From the cell containing the given text, extract its center point as [X, Y] coordinate. 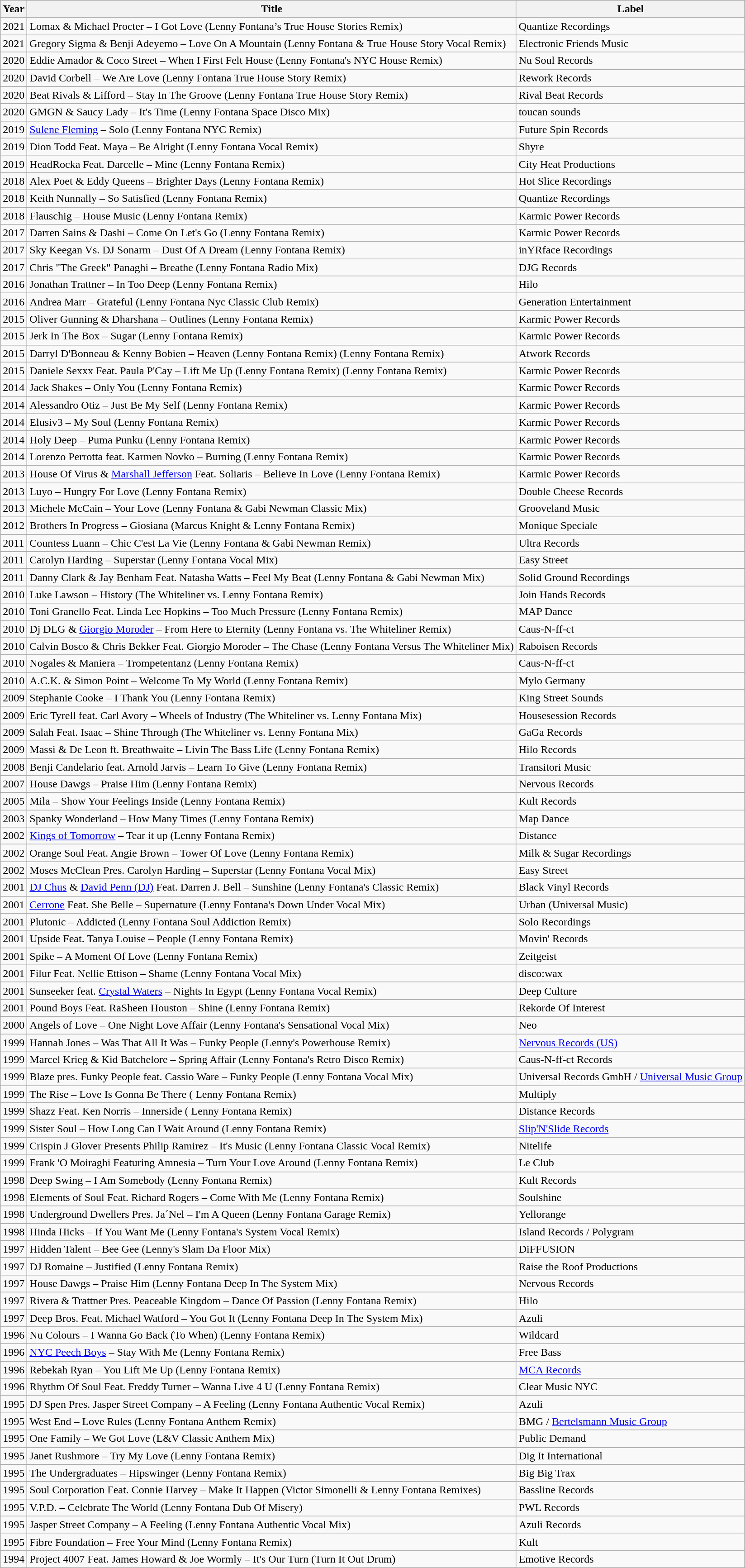
Calvin Bosco & Chris Bekker Feat. Giorgio Moroder – The Chase (Lenny Fontana Versus The Whiteliner Mix) [271, 646]
2000 [14, 1025]
Beat Rivals & Lifford – Stay In The Groove (Lenny Fontana True House Story Remix) [271, 95]
Dj DLG & Giorgio Moroder – From Here to Eternity (Lenny Fontana vs. The Whiteliner Remix) [271, 629]
Alessandro Otiz – Just Be My Self (Lenny Fontana Remix) [271, 405]
Hilo Records [631, 749]
Mylo Germany [631, 681]
Movin' Records [631, 939]
Deep Swing – I Am Somebody (Lenny Fontana Remix) [271, 1180]
Janet Rushmore – Try My Love (Lenny Fontana Remix) [271, 1456]
Project 4007 Feat. James Howard & Joe Wormly – It's Our Turn (Turn It Out Drum) [271, 1559]
Universal Records GmbH / Universal Music Group [631, 1077]
Public Demand [631, 1439]
MCA Records [631, 1370]
Chris "The Greek" Panaghi – Breathe (Lenny Fontana Radio Mix) [271, 267]
Stephanie Cooke – I Thank You (Lenny Fontana Remix) [271, 698]
Benji Candelario feat. Arnold Jarvis – Learn To Give (Lenny Fontana Remix) [271, 767]
Rhythm Of Soul Feat. Freddy Turner – Wanna Live 4 U (Lenny Fontana Remix) [271, 1387]
inYRface Recordings [631, 250]
GaGa Records [631, 732]
Bassline Records [631, 1490]
Rivera & Trattner Pres. Peaceable Kingdom – Dance Of Passion (Lenny Fontana Remix) [271, 1301]
Luyo – Hungry For Love (Lenny Fontana Remix) [271, 491]
Dion Todd Feat. Maya – Be Alright (Lenny Fontana Vocal Remix) [271, 147]
Daniele Sexxx Feat. Paula P'Cay – Lift Me Up (Lenny Fontana Remix) (Lenny Fontana Remix) [271, 371]
Luke Lawson – History (The Whiteliner vs. Lenny Fontana Remix) [271, 595]
Atwork Records [631, 353]
Raise the Roof Productions [631, 1266]
BMG / Bertelsmann Music Group [631, 1421]
Rebekah Ryan – You Lift Me Up (Lenny Fontana Remix) [271, 1370]
Angels of Love – One Night Love Affair (Lenny Fontana's Sensational Vocal Mix) [271, 1025]
Sulene Fleming – Solo (Lenny Fontana NYC Remix) [271, 129]
Island Records / Polygram [631, 1232]
A.C.K. & Simon Point – Welcome To My World (Lenny Fontana Remix) [271, 681]
HeadRocka Feat. Darcelle – Mine (Lenny Fontana Remix) [271, 164]
Sunseeker feat. Crystal Waters – Nights In Egypt (Lenny Fontana Vocal Remix) [271, 991]
Distance Records [631, 1111]
Map Dance [631, 819]
Oliver Gunning & Dharshana – Outlines (Lenny Fontana Remix) [271, 319]
Deep Culture [631, 991]
Crispin J Glover Presents Philip Ramirez – It's Music (Lenny Fontana Classic Vocal Remix) [271, 1146]
Ultra Records [631, 543]
Toni Granello Feat. Linda Lee Hopkins – Too Much Pressure (Lenny Fontana Remix) [271, 612]
2012 [14, 526]
Nervous Records (US) [631, 1042]
DJG Records [631, 267]
Brothers In Progress – Giosiana (Marcus Knight & Lenny Fontana Remix) [271, 526]
V.P.D. – Celebrate The World (Lenny Fontana Dub Of Misery) [271, 1507]
Generation Entertainment [631, 302]
2003 [14, 819]
Emotive Records [631, 1559]
DJ Chus & David Penn (DJ) Feat. Darren J. Bell – Sunshine (Lenny Fontana's Classic Remix) [271, 887]
Transitori Music [631, 767]
Jack Shakes – Only You (Lenny Fontana Remix) [271, 388]
Hidden Talent – Bee Gee (Lenny's Slam Da Floor Mix) [271, 1249]
Plutonic – Addicted (Lenny Fontana Soul Addiction Remix) [271, 922]
Mila – Show Your Feelings Inside (Lenny Fontana Remix) [271, 801]
David Corbell – We Are Love (Lenny Fontana True House Story Remix) [271, 78]
1994 [14, 1559]
DJ Romaine – Justified (Lenny Fontana Remix) [271, 1266]
Frank 'O Moiraghi Featuring Amnesia – Turn Your Love Around (Lenny Fontana Remix) [271, 1163]
The Undergraduates – Hipswinger (Lenny Fontana Remix) [271, 1473]
Elusiv3 – My Soul (Lenny Fontana Remix) [271, 422]
Blaze pres. Funky People feat. Cassio Ware – Funky People (Lenny Fontana Vocal Mix) [271, 1077]
Sister Soul – How Long Can I Wait Around (Lenny Fontana Remix) [271, 1129]
Housesession Records [631, 715]
Neo [631, 1025]
One Family – We Got Love (L&V Classic Anthem Mix) [271, 1439]
Free Bass [631, 1353]
Caus-N-ff-ct Records [631, 1060]
Holy Deep – Puma Punku (Lenny Fontana Remix) [271, 439]
Danny Clark & Jay Benham Feat. Natasha Watts – Feel My Beat (Lenny Fontana & Gabi Newman Mix) [271, 577]
Darryl D'Bonneau & Kenny Bobien – Heaven (Lenny Fontana Remix) (Lenny Fontana Remix) [271, 353]
Distance [631, 836]
Jerk In The Box – Sugar (Lenny Fontana Remix) [271, 336]
Clear Music NYC [631, 1387]
DJ Spen Pres. Jasper Street Company – A Feeling (Lenny Fontana Authentic Vocal Remix) [271, 1404]
Gregory Sigma & Benji Adeyemo – Love On A Mountain (Lenny Fontana & True House Story Vocal Remix) [271, 43]
Monique Speciale [631, 526]
West End – Love Rules (Lenny Fontana Anthem Remix) [271, 1421]
Azuli Records [631, 1525]
Cerrone Feat. She Belle – Supernature (Lenny Fontana's Down Under Vocal Mix) [271, 905]
Salah Feat. Isaac – Shine Through (The Whiteliner vs. Lenny Fontana Mix) [271, 732]
Big Big Trax [631, 1473]
Le Club [631, 1163]
Dig It International [631, 1456]
GMGN & Saucy Lady – It's Time (Lenny Fontana Space Disco Mix) [271, 112]
House Of Virus & Marshall Jefferson Feat. Soliaris – Believe In Love (Lenny Fontana Remix) [271, 474]
House Dawgs – Praise Him (Lenny Fontana Deep In The System Mix) [271, 1283]
Orange Soul Feat. Angie Brown – Tower Of Love (Lenny Fontana Remix) [271, 853]
Multiply [631, 1094]
Hinda Hicks – If You Want Me (Lenny Fontana's System Vocal Remix) [271, 1232]
Deep Bros. Feat. Michael Watford – You Got It (Lenny Fontana Deep In The System Mix) [271, 1318]
Sky Keegan Vs. DJ Sonarm – Dust Of A Dream (Lenny Fontana Remix) [271, 250]
Zeitgeist [631, 956]
Future Spin Records [631, 129]
Nu Colours – I Wanna Go Back (To When) (Lenny Fontana Remix) [271, 1335]
Slip'N'Slide Records [631, 1129]
Rival Beat Records [631, 95]
Double Cheese Records [631, 491]
DiFFUSION [631, 1249]
Rekorde Of Interest [631, 1008]
Wildcard [631, 1335]
Moses McClean Pres. Carolyn Harding – Superstar (Lenny Fontana Vocal Mix) [271, 870]
Milk & Sugar Recordings [631, 853]
Countess Luann – Chic C'est La Vie (Lenny Fontana & Gabi Newman Remix) [271, 543]
NYC Peech Boys – Stay With Me (Lenny Fontana Remix) [271, 1353]
Shazz Feat. Ken Norris – Innerside ( Lenny Fontana Remix) [271, 1111]
Shyre [631, 147]
2007 [14, 784]
King Street Sounds [631, 698]
City Heat Productions [631, 164]
2005 [14, 801]
The Rise – Love Is Gonna Be There ( Lenny Fontana Remix) [271, 1094]
Jasper Street Company – A Feeling (Lenny Fontana Authentic Vocal Mix) [271, 1525]
2008 [14, 767]
Electronic Friends Music [631, 43]
Andrea Marr – Grateful (Lenny Fontana Nyc Classic Club Remix) [271, 302]
Year [14, 9]
Marcel Krieg & Kid Batchelore – Spring Affair (Lenny Fontana's Retro Disco Remix) [271, 1060]
Elements of Soul Feat. Richard Rogers – Come With Me (Lenny Fontana Remix) [271, 1197]
Urban (Universal Music) [631, 905]
Grooveland Music [631, 509]
Nitelife [631, 1146]
Fibre Foundation – Free Your Mind (Lenny Fontana Remix) [271, 1542]
Rework Records [631, 78]
Jonathan Trattner – In Too Deep (Lenny Fontana Remix) [271, 285]
Spanky Wonderland – How Many Times (Lenny Fontana Remix) [271, 819]
Lorenzo Perrotta feat. Karmen Novko – Burning (Lenny Fontana Remix) [271, 457]
Nogales & Maniera – Trompetentanz (Lenny Fontana Remix) [271, 663]
Label [631, 9]
Kings of Tomorrow – Tear it up (Lenny Fontana Remix) [271, 836]
Yellorange [631, 1215]
Flauschig – House Music (Lenny Fontana Remix) [271, 216]
Soulshine [631, 1197]
Hannah Jones – Was That All It Was – Funky People (Lenny's Powerhouse Remix) [271, 1042]
Darren Sains & Dashi – Come On Let's Go (Lenny Fontana Remix) [271, 233]
Nu Soul Records [631, 61]
Underground Dwellers Pres. Ja´Nel – I'm A Queen (Lenny Fontana Garage Remix) [271, 1215]
Title [271, 9]
Lomax & Michael Procter – I Got Love (Lenny Fontana’s True House Stories Remix) [271, 26]
Raboisen Records [631, 646]
Join Hands Records [631, 595]
Massi & De Leon ft. Breathwaite – Livin The Bass Life (Lenny Fontana Remix) [271, 749]
Filur Feat. Nellie Ettison – Shame (Lenny Fontana Vocal Mix) [271, 973]
Carolyn Harding – Superstar (Lenny Fontana Vocal Mix) [271, 560]
Eddie Amador & Coco Street – When I First Felt House (Lenny Fontana's NYC House Remix) [271, 61]
Solo Recordings [631, 922]
MAP Dance [631, 612]
Alex Poet & Eddy Queens – Brighter Days (Lenny Fontana Remix) [271, 181]
Black Vinyl Records [631, 887]
Soul Corporation Feat. Connie Harvey – Make It Happen (Victor Simonelli & Lenny Fontana Remixes) [271, 1490]
Kult [631, 1542]
Hot Slice Recordings [631, 181]
Upside Feat. Tanya Louise – People (Lenny Fontana Remix) [271, 939]
toucan sounds [631, 112]
Pound Boys Feat. RaSheen Houston – Shine (Lenny Fontana Remix) [271, 1008]
Michele McCain – Your Love (Lenny Fontana & Gabi Newman Classic Mix) [271, 509]
PWL Records [631, 1507]
Keith Nunnally – So Satisfied (Lenny Fontana Remix) [271, 198]
disco:wax [631, 973]
Eric Tyrell feat. Carl Avory – Wheels of Industry (The Whiteliner vs. Lenny Fontana Mix) [271, 715]
House Dawgs – Praise Him (Lenny Fontana Remix) [271, 784]
Solid Ground Recordings [631, 577]
Spike – A Moment Of Love (Lenny Fontana Remix) [271, 956]
